Return the (X, Y) coordinate for the center point of the cell that contains the specified text.  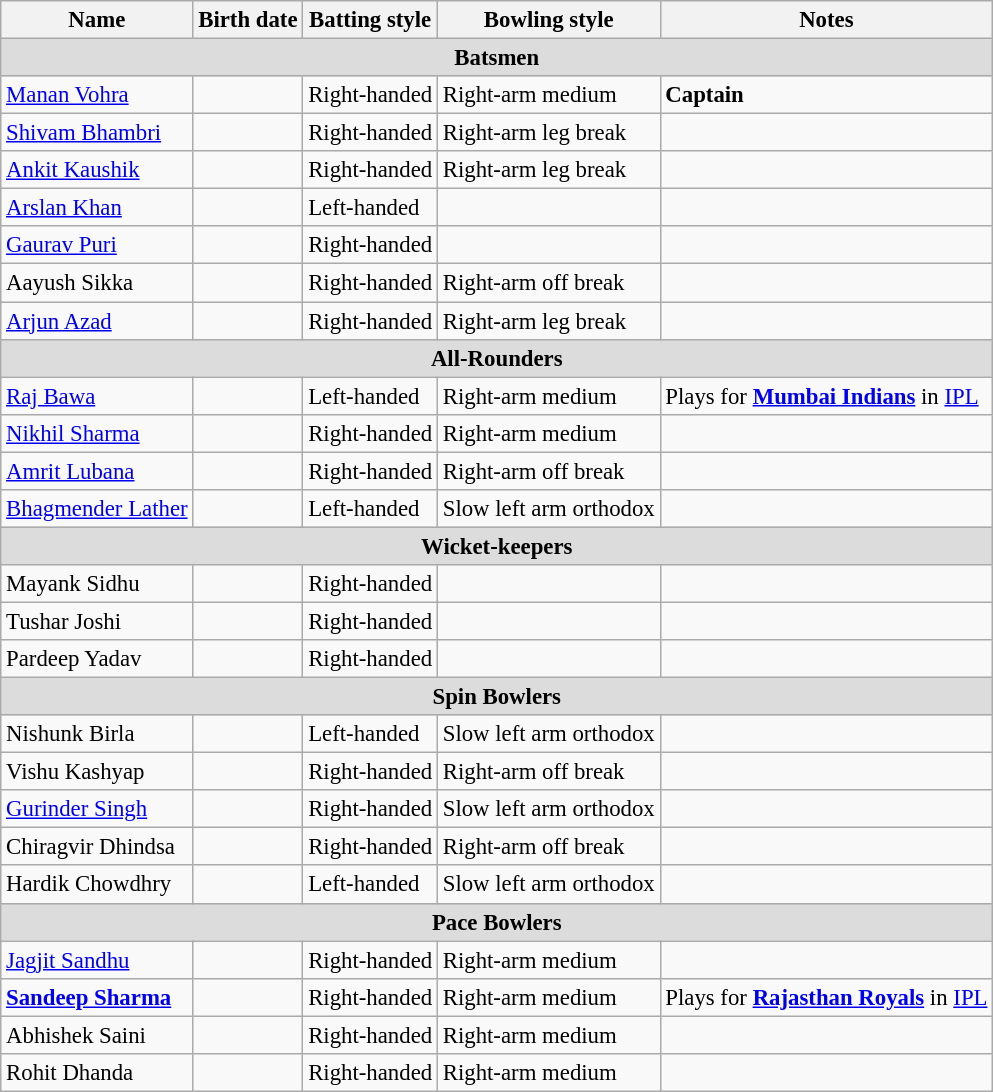
Batting style (370, 20)
Raj Bawa (97, 396)
Pace Bowlers (497, 922)
Spin Bowlers (497, 697)
All-Rounders (497, 358)
Mayank Sidhu (97, 584)
Notes (826, 20)
Shivam Bhambri (97, 133)
Captain (826, 95)
Pardeep Yadav (97, 659)
Gaurav Puri (97, 245)
Batsmen (497, 58)
Arjun Azad (97, 321)
Amrit Lubana (97, 471)
Sandeep Sharma (97, 997)
Wicket-keepers (497, 546)
Birth date (248, 20)
Rohit Dhanda (97, 1073)
Manan Vohra (97, 95)
Chiragvir Dhindsa (97, 847)
Jagjit Sandhu (97, 960)
Hardik Chowdhry (97, 885)
Aayush Sikka (97, 283)
Bowling style (548, 20)
Name (97, 20)
Ankit Kaushik (97, 170)
Bhagmender Lather (97, 509)
Tushar Joshi (97, 621)
Gurinder Singh (97, 809)
Nishunk Birla (97, 734)
Nikhil Sharma (97, 433)
Plays for Rajasthan Royals in IPL (826, 997)
Arslan Khan (97, 208)
Abhishek Saini (97, 1035)
Plays for Mumbai Indians in IPL (826, 396)
Vishu Kashyap (97, 772)
